Determine the [X, Y] coordinate at the center of the cell enclosing the given text.  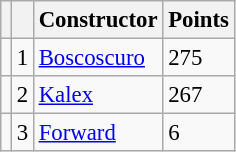
267 [198, 95]
Boscoscuro [98, 58]
Constructor [98, 20]
275 [198, 58]
1 [22, 58]
2 [22, 95]
6 [198, 133]
3 [22, 133]
Kalex [98, 95]
Points [198, 20]
Forward [98, 133]
